Identify which cell holds the provided text, then report its (X, Y) central coordinate. 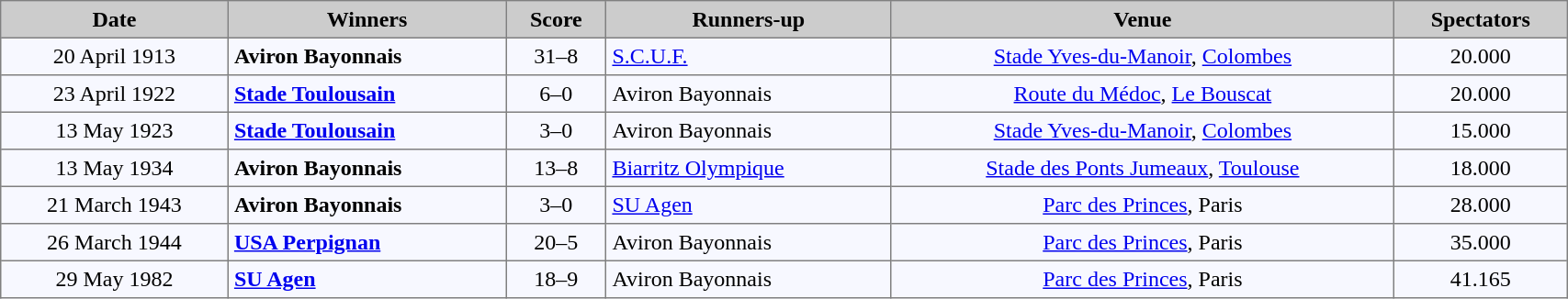
13 May 1923 (114, 130)
Winners (367, 19)
18.000 (1481, 168)
35.000 (1481, 242)
Date (114, 19)
26 March 1944 (114, 242)
18–9 (557, 279)
13 May 1934 (114, 168)
USA Perpignan (367, 242)
20 April 1913 (114, 56)
21 March 1943 (114, 205)
15.000 (1481, 130)
Spectators (1481, 19)
6–0 (557, 94)
Venue (1143, 19)
20–5 (557, 242)
23 April 1922 (114, 94)
S.C.U.F. (749, 56)
Score (557, 19)
Stade des Ponts Jumeaux, Toulouse (1143, 168)
Runners-up (749, 19)
29 May 1982 (114, 279)
41.165 (1481, 279)
31–8 (557, 56)
Route du Médoc, Le Bouscat (1143, 94)
28.000 (1481, 205)
13–8 (557, 168)
Biarritz Olympique (749, 168)
